Detect which cell encompasses the target text, then output its (x, y) center coordinate. 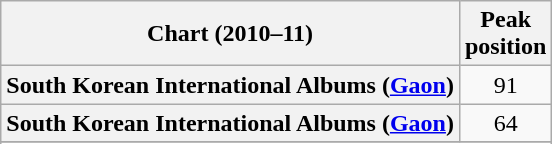
91 (505, 85)
Chart (2010–11) (230, 34)
64 (505, 123)
Peakposition (505, 34)
